Detect which cell encompasses the target text, then output its (X, Y) center coordinate. 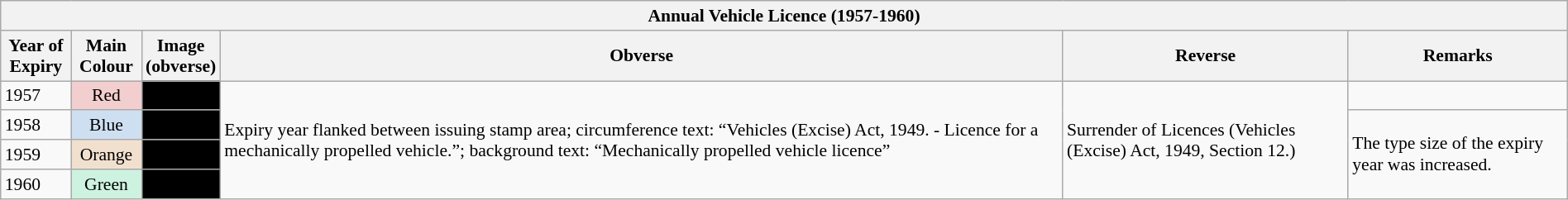
1958 (36, 126)
Surrender of Licences (Vehicles (Excise) Act, 1949, Section 12.) (1206, 140)
Reverse (1206, 56)
Annual Vehicle Licence (1957-1960) (784, 16)
Obverse (642, 56)
Image (obverse) (180, 56)
1960 (36, 184)
Blue (106, 126)
Remarks (1457, 56)
Year of Expiry (36, 56)
Red (106, 96)
1957 (36, 96)
Main Colour (106, 56)
1959 (36, 155)
Green (106, 184)
The type size of the expiry year was increased. (1457, 155)
Orange (106, 155)
